Scan for the cell matching the given text and deliver its [X, Y] coordinate at center. 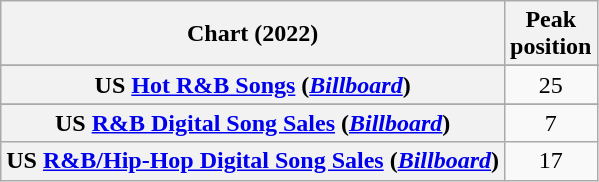
Peakposition [551, 34]
Chart (2022) [253, 34]
US Hot R&B Songs (Billboard) [253, 85]
25 [551, 85]
US R&B/Hip-Hop Digital Song Sales (Billboard) [253, 161]
17 [551, 161]
7 [551, 123]
US R&B Digital Song Sales (Billboard) [253, 123]
